Pinpoint the cell where the given text exists, returning its (x, y) midpoint coordinate. 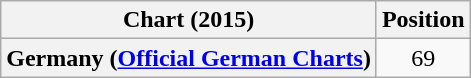
Position (423, 20)
Germany (Official German Charts) (189, 58)
69 (423, 58)
Chart (2015) (189, 20)
